Determine the [X, Y] coordinate at the center of the cell enclosing the given text.  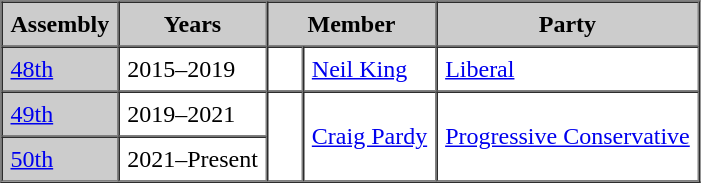
Progressive Conservative [568, 137]
Party [568, 24]
Craig Pardy [370, 137]
2021–Present [192, 158]
2019–2021 [192, 114]
Member [352, 24]
2015–2019 [192, 68]
50th [60, 158]
Liberal [568, 68]
49th [60, 114]
48th [60, 68]
Years [192, 24]
Neil King [370, 68]
Assembly [60, 24]
